Capture the cell that displays the provided text and extract its (x, y) central coordinate. 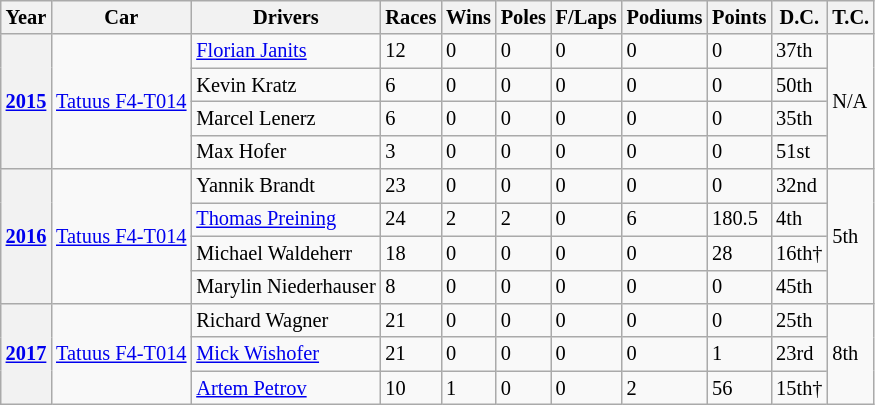
2015 (26, 102)
Year (26, 17)
Yannik Brandt (286, 186)
23rd (799, 354)
Artem Petrov (286, 388)
Races (412, 17)
5th (850, 236)
51st (799, 152)
Mick Wishofer (286, 354)
Poles (524, 17)
10 (412, 388)
56 (739, 388)
2016 (26, 236)
Marylin Niederhauser (286, 287)
8 (412, 287)
2017 (26, 354)
Marcel Lenerz (286, 118)
N/A (850, 102)
15th† (799, 388)
24 (412, 219)
23 (412, 186)
F/Laps (586, 17)
Drivers (286, 17)
8th (850, 354)
18 (412, 253)
Michael Waldeherr (286, 253)
35th (799, 118)
16th† (799, 253)
Wins (468, 17)
45th (799, 287)
Max Hofer (286, 152)
Richard Wagner (286, 320)
D.C. (799, 17)
25th (799, 320)
37th (799, 51)
Car (121, 17)
Thomas Preining (286, 219)
28 (739, 253)
Podiums (665, 17)
180.5 (739, 219)
Florian Janits (286, 51)
Points (739, 17)
T.C. (850, 17)
50th (799, 85)
3 (412, 152)
Kevin Kratz (286, 85)
4th (799, 219)
12 (412, 51)
32nd (799, 186)
